Identify which cell holds the provided text, then report its (X, Y) central coordinate. 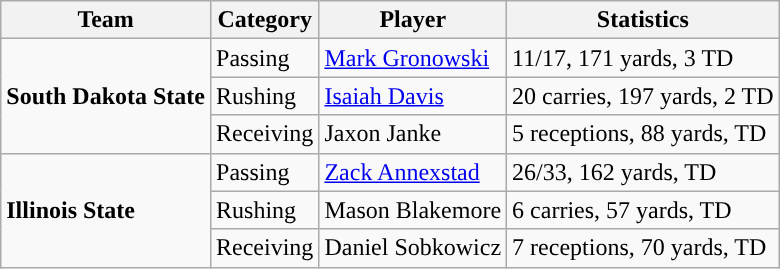
Category (265, 20)
6 carries, 57 yards, TD (644, 210)
Jaxon Janke (413, 134)
Player (413, 20)
Illinois State (106, 210)
Isaiah Davis (413, 96)
Zack Annexstad (413, 172)
Team (106, 20)
Statistics (644, 20)
South Dakota State (106, 96)
5 receptions, 88 yards, TD (644, 134)
26/33, 162 yards, TD (644, 172)
Mason Blakemore (413, 210)
20 carries, 197 yards, 2 TD (644, 96)
Daniel Sobkowicz (413, 248)
7 receptions, 70 yards, TD (644, 248)
Mark Gronowski (413, 58)
11/17, 171 yards, 3 TD (644, 58)
